Locate the cell with the specified text and output its (x, y) center coordinate. 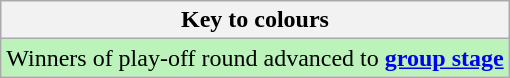
Key to colours (255, 20)
Winners of play-off round advanced to group stage (255, 58)
